Return (x, y) of the center of cell containing provided text 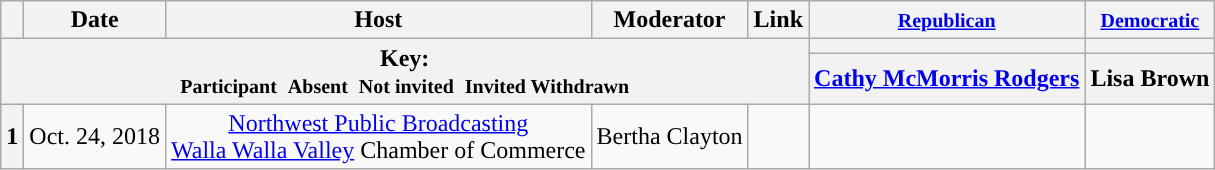
Key: Participant Absent Not invited Invited Withdrawn (405, 72)
Lisa Brown (1150, 78)
Link (778, 20)
Date (95, 20)
Moderator (670, 20)
Host (379, 20)
1 (12, 136)
Northwest Public BroadcastingWalla Walla Valley Chamber of Commerce (379, 136)
Republican (947, 20)
Bertha Clayton (670, 136)
Cathy McMorris Rodgers (947, 78)
Democratic (1150, 20)
Oct. 24, 2018 (95, 136)
